Output the [X, Y] coordinate of the center of the cell containing the given text.  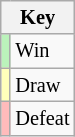
Defeat [42, 118]
Draw [42, 85]
Win [42, 51]
Key [38, 17]
